Find where the given text appears and provide that cell's center as (X, Y) coordinate. 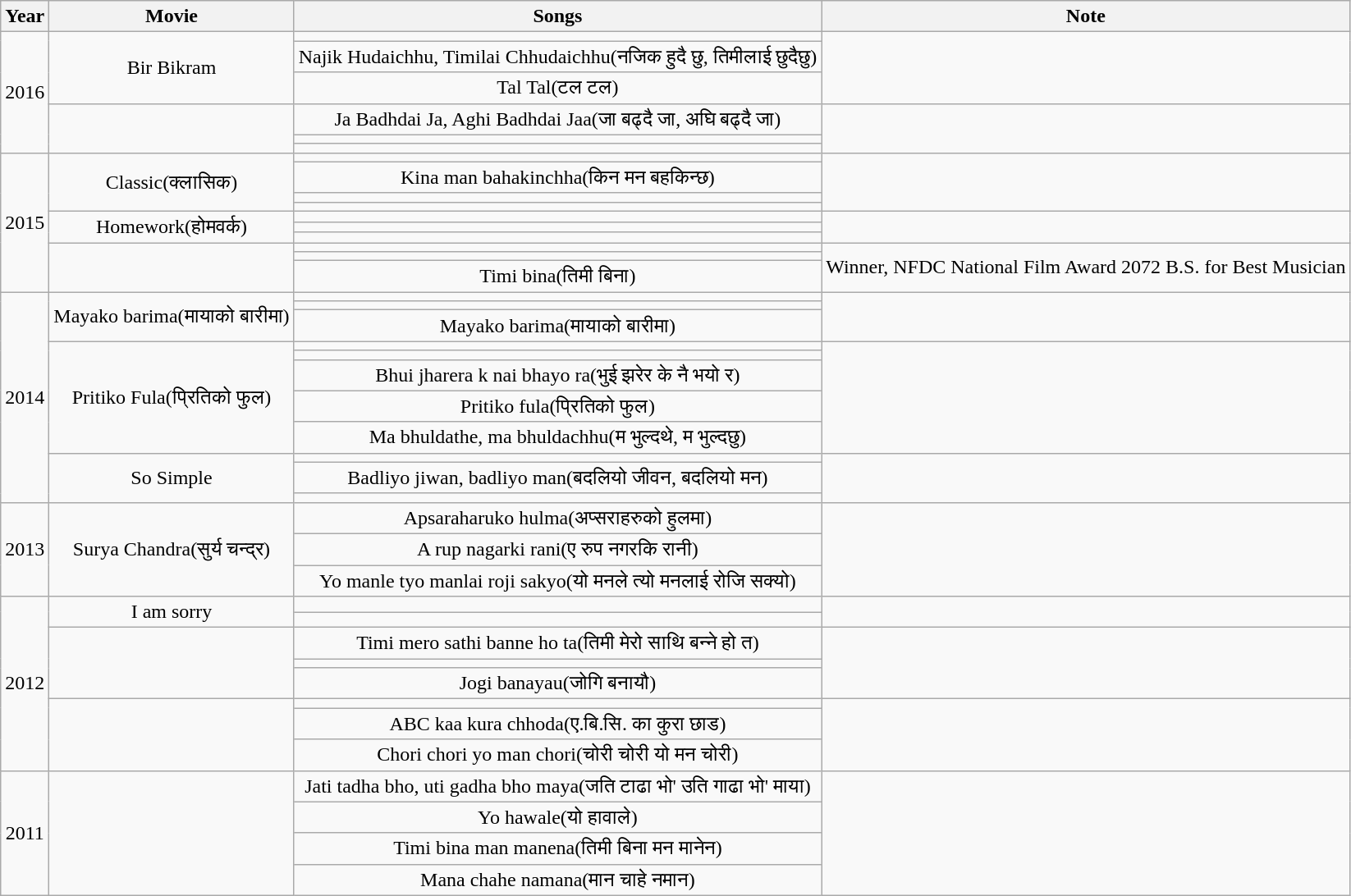
Mana chahe namana(मान चाहे नमान) (558, 880)
Badliyo jiwan, badliyo man(बदलियो जीवन, बदलियो मन) (558, 478)
2016 (25, 92)
Homework(होमवर्क) (172, 226)
Kina man bahakinchha(किन मन बहकिन्छ) (558, 177)
2013 (25, 549)
Ma bhuldathe, ma bhuldachhu(म भुल्दथे, म भुल्दछु) (558, 437)
Winner, NFDC National Film Award 2072 B.S. for Best Musician (1086, 267)
2015 (25, 222)
Apsaraharuko hulma(अप्सराहरुको हुलमा) (558, 518)
Yo manle tyo manlai roji sakyo(यो मनले त्यो मनलाई रोजि सक्यो) (558, 580)
Surya Chandra(सुर्य चन्द्र) (172, 549)
2011 (25, 833)
2012 (25, 683)
Jati tadha bho, uti gadha bho maya(जति टाढा भो' उति गाढा भो' माया) (558, 786)
Classic(क्लासिक) (172, 182)
Timi mero sathi banne ho ta(तिमी मेरो साथि बन्ने हो त) (558, 643)
Tal Tal(टल टल) (558, 88)
Pritiko fula(प्रितिको फुल) (558, 406)
I am sorry (172, 612)
So Simple (172, 478)
Timi bina(तिमी बिना) (558, 277)
2014 (25, 397)
Yo hawale(यो हावाले) (558, 817)
Najik Hudaichhu, Timilai Chhudaichhu(नजिक हुदै छु, तिमीलाई छुदैछु) (558, 57)
Movie (172, 16)
ABC kaa kura chhoda(ए.बि.सि. का कुरा छाड) (558, 724)
Timi bina man manena(तिमी बिना मन मानेन) (558, 848)
Bir Bikram (172, 67)
Ja Badhdai Ja, Aghi Badhdai Jaa(जा बढ्दै जा, अघि बढ्दै जा) (558, 119)
Chori chori yo man chori(चोरी चोरी यो मन चोरी) (558, 755)
Jogi banayau(जोगि बनायौ) (558, 683)
Pritiko Fula(प्रितिको फुल) (172, 397)
Note (1086, 16)
Bhui jharera k nai bhayo ra(भुई झरेर के नै भयो र) (558, 375)
Year (25, 16)
Songs (558, 16)
A rup nagarki rani(ए रुप नगरकि रानी) (558, 549)
